Return [X, Y] of the center of cell containing provided text 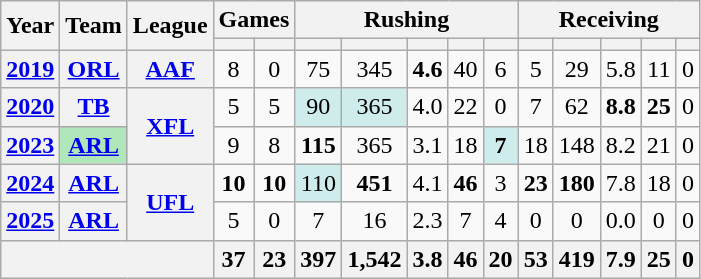
XFL [170, 126]
451 [374, 183]
90 [318, 107]
2020 [30, 107]
40 [466, 69]
4.0 [428, 107]
21 [658, 145]
Rushing [406, 20]
4.1 [428, 183]
419 [576, 259]
20 [500, 259]
Games [254, 20]
TB [94, 107]
180 [576, 183]
8.2 [620, 145]
8.8 [620, 107]
115 [318, 145]
4 [500, 221]
110 [318, 183]
2023 [30, 145]
3.1 [428, 145]
2.3 [428, 221]
3 [500, 183]
7.8 [620, 183]
5.8 [620, 69]
345 [374, 69]
Team [94, 26]
75 [318, 69]
2024 [30, 183]
3.8 [428, 259]
Receiving [608, 20]
16 [374, 221]
ORL [94, 69]
62 [576, 107]
2019 [30, 69]
League [170, 26]
Year [30, 26]
6 [500, 69]
37 [234, 259]
53 [536, 259]
AAF [170, 69]
2025 [30, 221]
9 [234, 145]
7.9 [620, 259]
148 [576, 145]
29 [576, 69]
4.6 [428, 69]
397 [318, 259]
0.0 [620, 221]
UFL [170, 202]
22 [466, 107]
1,542 [374, 259]
11 [658, 69]
